Extract the [X, Y] coordinate from the center of the cell holding the provided text.  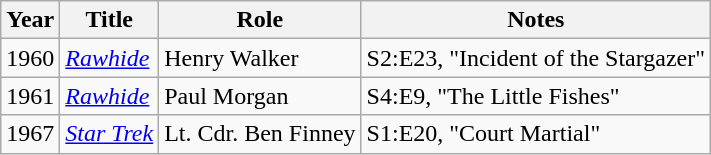
Paul Morgan [260, 96]
Lt. Cdr. Ben Finney [260, 134]
Star Trek [110, 134]
S2:E23, "Incident of the Stargazer" [536, 58]
1961 [30, 96]
1960 [30, 58]
1967 [30, 134]
Role [260, 20]
S4:E9, "The Little Fishes" [536, 96]
Notes [536, 20]
Henry Walker [260, 58]
Title [110, 20]
Year [30, 20]
S1:E20, "Court Martial" [536, 134]
